Capture the cell that displays the provided text and extract its (X, Y) central coordinate. 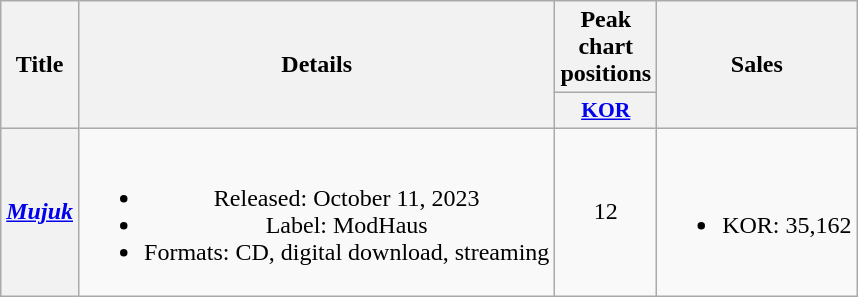
KOR: 35,162 (757, 212)
Details (317, 65)
KOR (606, 111)
Title (40, 65)
Peak chart positions (606, 47)
12 (606, 212)
Mujuk (40, 212)
Released: October 11, 2023Label: ModHausFormats: CD, digital download, streaming (317, 212)
Sales (757, 65)
